Scan for the cell matching the given text and deliver its (x, y) coordinate at center. 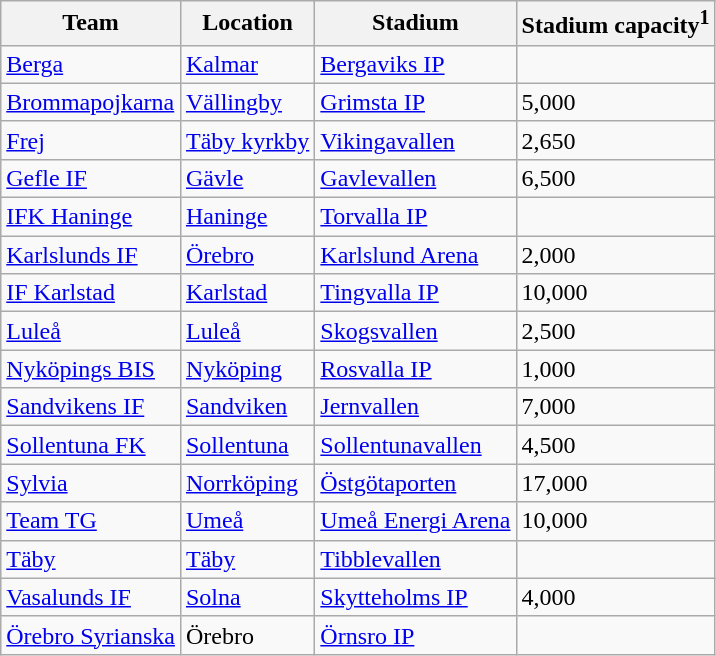
Location (247, 24)
Norrköping (247, 483)
5,000 (616, 102)
Karlstad (247, 293)
2,650 (616, 140)
Rosvalla IP (416, 369)
Sandvikens IF (91, 407)
Umeå (247, 521)
6,500 (616, 178)
Örnsro IP (416, 635)
Skogsvallen (416, 331)
Stadium capacity1 (616, 24)
Kalmar (247, 64)
Team TG (91, 521)
Sollentuna FK (91, 445)
4,500 (616, 445)
Umeå Energi Arena (416, 521)
2,500 (616, 331)
Jernvallen (416, 407)
Frej (91, 140)
Brommapojkarna (91, 102)
Torvalla IP (416, 217)
Stadium (416, 24)
Tingvalla IP (416, 293)
IF Karlstad (91, 293)
Nyköpings BIS (91, 369)
Gefle IF (91, 178)
2,000 (616, 255)
Karlslund Arena (416, 255)
Bergaviks IP (416, 64)
Grimsta IP (416, 102)
Vällingby (247, 102)
Sollentunavallen (416, 445)
IFK Haninge (91, 217)
Gavlevallen (416, 178)
Sollentuna (247, 445)
Nyköping (247, 369)
Vikingavallen (416, 140)
Skytteholms IP (416, 597)
4,000 (616, 597)
Tibblevallen (416, 559)
Solna (247, 597)
Täby kyrkby (247, 140)
17,000 (616, 483)
Karlslunds IF (91, 255)
Berga (91, 64)
Vasalunds IF (91, 597)
7,000 (616, 407)
1,000 (616, 369)
Gävle (247, 178)
Östgötaporten (416, 483)
Sandviken (247, 407)
Sylvia (91, 483)
Haninge (247, 217)
Team (91, 24)
Örebro Syrianska (91, 635)
